Capture the cell that displays the provided text and extract its (X, Y) central coordinate. 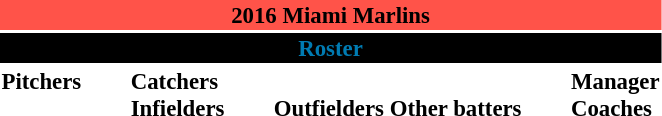
Roster (330, 48)
2016 Miami Marlins (330, 15)
